Search for the cell housing the specified text and yield its (x, y) center coordinate. 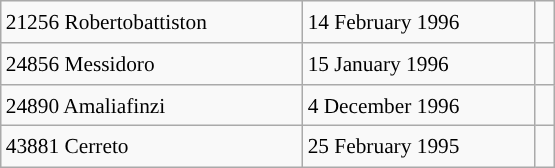
25 February 1995 (418, 147)
15 January 1996 (418, 64)
4 December 1996 (418, 105)
43881 Cerreto (152, 147)
14 February 1996 (418, 22)
21256 Robertobattiston (152, 22)
24856 Messidoro (152, 64)
24890 Amaliafinzi (152, 105)
